Return (x, y) of the center of cell containing provided text 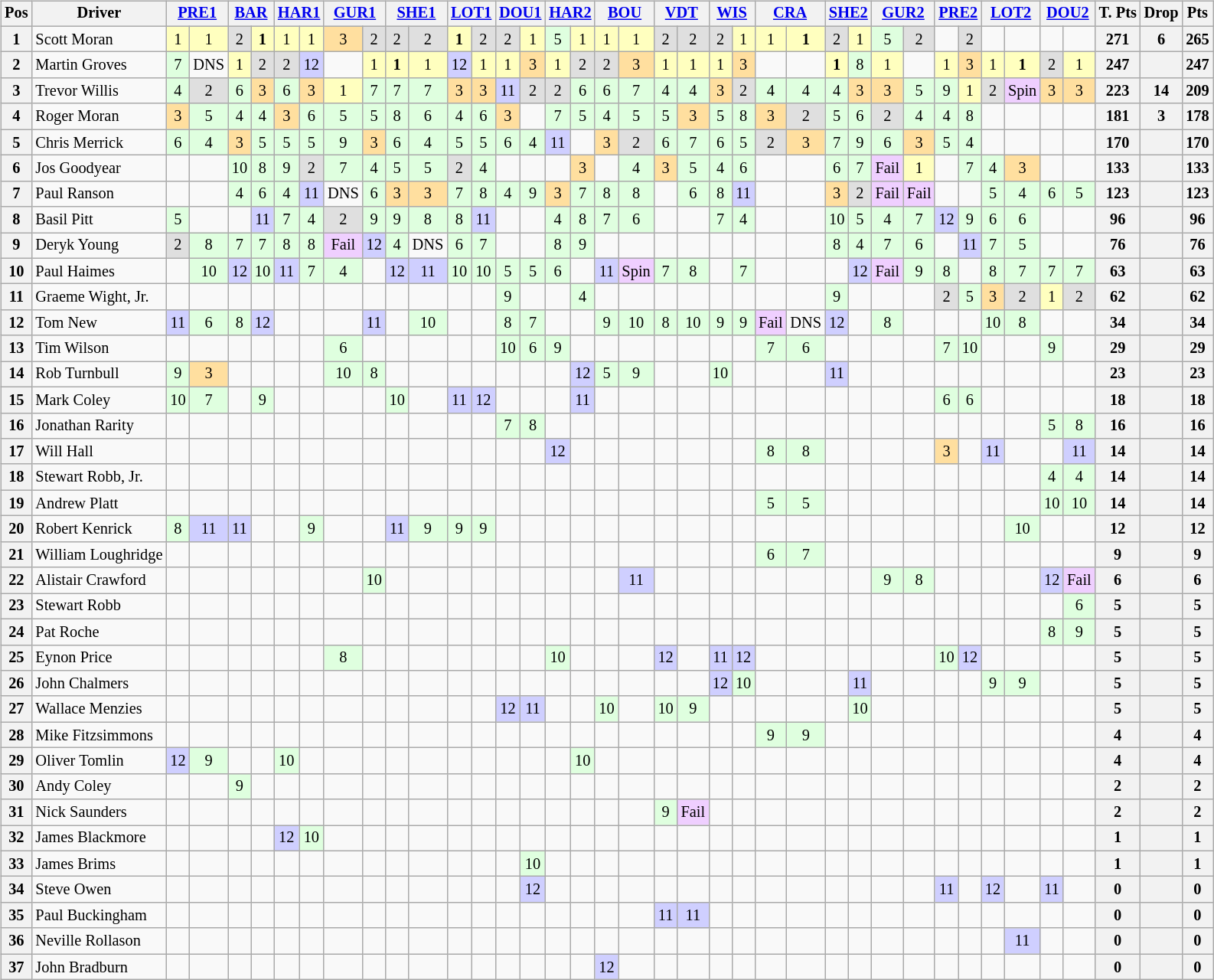
Deryk Young (99, 246)
Chris Merrick (99, 142)
20 (16, 529)
Neville Rollason (99, 941)
Drop (1162, 14)
Pos (16, 14)
Jos Goodyear (99, 168)
Martin Groves (99, 65)
25 (16, 658)
Paul Haimes (99, 271)
Tom New (99, 323)
Basil Pitt (99, 220)
Pat Roche (99, 632)
26 (16, 684)
John Chalmers (99, 684)
Trevor Willis (99, 91)
Eynon Price (99, 658)
James Blackmore (99, 838)
T. Pts (1118, 14)
209 (1197, 91)
Wallace Menzies (99, 709)
HAR1 (299, 14)
Scott Moran (99, 39)
271 (1118, 39)
BAR (251, 14)
HAR2 (569, 14)
SHE1 (416, 14)
Robert Kenrick (99, 529)
13 (16, 348)
LOT1 (472, 14)
35 (16, 916)
CRA (790, 14)
17 (16, 452)
21 (16, 554)
James Brims (99, 864)
John Bradburn (99, 967)
Driver (99, 14)
27 (16, 709)
Pts (1197, 14)
24 (16, 632)
19 (16, 503)
BOU (625, 14)
Nick Saunders (99, 812)
181 (1118, 116)
Oliver Tomlin (99, 761)
SHE2 (848, 14)
William Loughridge (99, 554)
Paul Buckingham (99, 916)
223 (1118, 91)
22 (16, 580)
DOU1 (521, 14)
LOT2 (1010, 14)
Paul Ranson (99, 194)
GUR2 (903, 14)
Graeme Wight, Jr. (99, 297)
28 (16, 735)
Rob Turnbull (99, 374)
Andy Coley (99, 786)
Tim Wilson (99, 348)
Will Hall (99, 452)
Andrew Platt (99, 503)
Mark Coley (99, 400)
37 (16, 967)
WIS (732, 14)
Steve Owen (99, 890)
PRE2 (958, 14)
Alistair Crawford (99, 580)
Mike Fitzsimmons (99, 735)
15 (16, 400)
178 (1197, 116)
VDT (681, 14)
Jonathan Rarity (99, 426)
30 (16, 786)
36 (16, 941)
33 (16, 864)
Stewart Robb, Jr. (99, 477)
GUR1 (355, 14)
265 (1197, 39)
PRE1 (197, 14)
DOU2 (1067, 14)
Stewart Robb (99, 606)
32 (16, 838)
31 (16, 812)
Roger Moran (99, 116)
